Extract the (x, y) coordinate from the center of the cell holding the provided text.  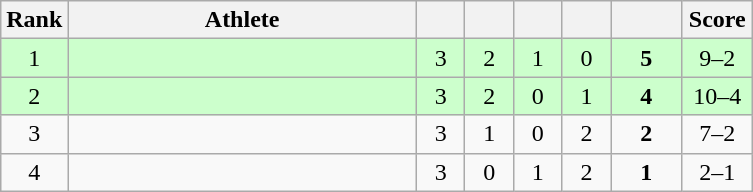
Rank (34, 20)
7–2 (718, 134)
2–1 (718, 172)
9–2 (718, 58)
Score (718, 20)
Athlete (242, 20)
10–4 (718, 96)
5 (646, 58)
